Identify which cell holds the provided text, then report its [X, Y] central coordinate. 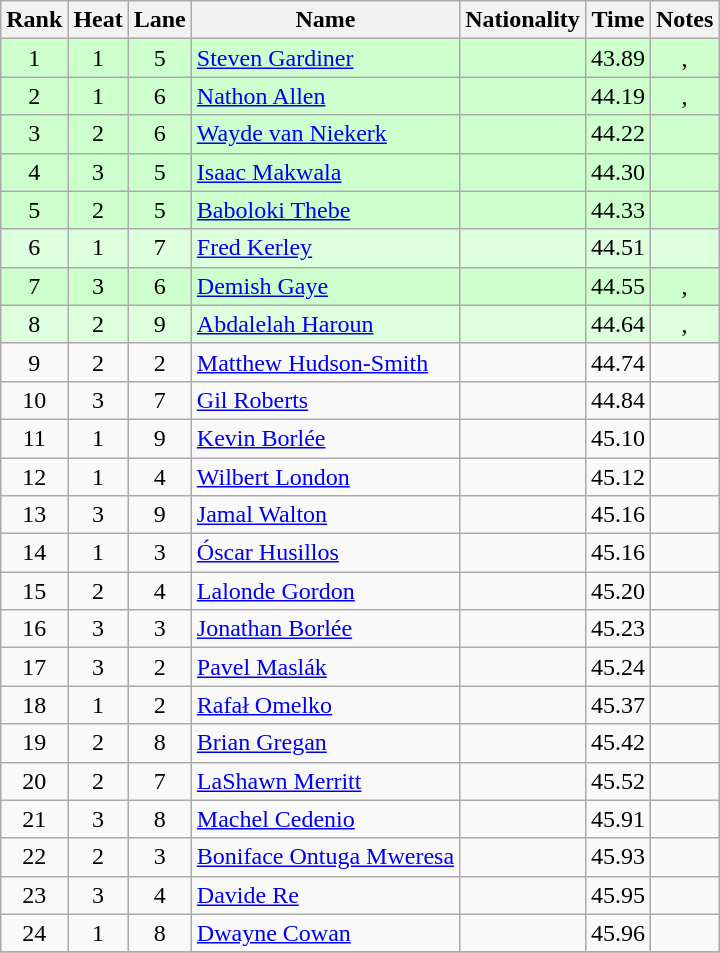
Wilbert London [325, 477]
45.96 [618, 933]
45.42 [618, 743]
Isaac Makwala [325, 172]
Gil Roberts [325, 400]
14 [34, 553]
Kevin Borlée [325, 438]
10 [34, 400]
20 [34, 781]
Dwayne Cowan [325, 933]
Davide Re [325, 895]
Brian Gregan [325, 743]
Óscar Husillos [325, 553]
Wayde van Niekerk [325, 134]
45.37 [618, 705]
Rank [34, 20]
Notes [684, 20]
19 [34, 743]
Jamal Walton [325, 515]
Lalonde Gordon [325, 591]
17 [34, 667]
44.33 [618, 210]
44.55 [618, 286]
45.52 [618, 781]
21 [34, 819]
Name [325, 20]
LaShawn Merritt [325, 781]
23 [34, 895]
44.64 [618, 324]
44.74 [618, 362]
22 [34, 857]
45.12 [618, 477]
Jonathan Borlée [325, 629]
Pavel Maslák [325, 667]
45.20 [618, 591]
44.84 [618, 400]
43.89 [618, 58]
45.91 [618, 819]
Machel Cedenio [325, 819]
44.30 [618, 172]
Lane [160, 20]
Rafał Omelko [325, 705]
15 [34, 591]
11 [34, 438]
Abdalelah Haroun [325, 324]
Baboloki Thebe [325, 210]
18 [34, 705]
Heat [98, 20]
Fred Kerley [325, 248]
Time [618, 20]
Demish Gaye [325, 286]
45.95 [618, 895]
45.23 [618, 629]
45.10 [618, 438]
45.24 [618, 667]
Steven Gardiner [325, 58]
45.93 [618, 857]
44.19 [618, 96]
12 [34, 477]
Matthew Hudson-Smith [325, 362]
24 [34, 933]
44.51 [618, 248]
Boniface Ontuga Mweresa [325, 857]
13 [34, 515]
44.22 [618, 134]
Nathon Allen [325, 96]
Nationality [523, 20]
16 [34, 629]
